Return [x, y] of the center of cell containing provided text 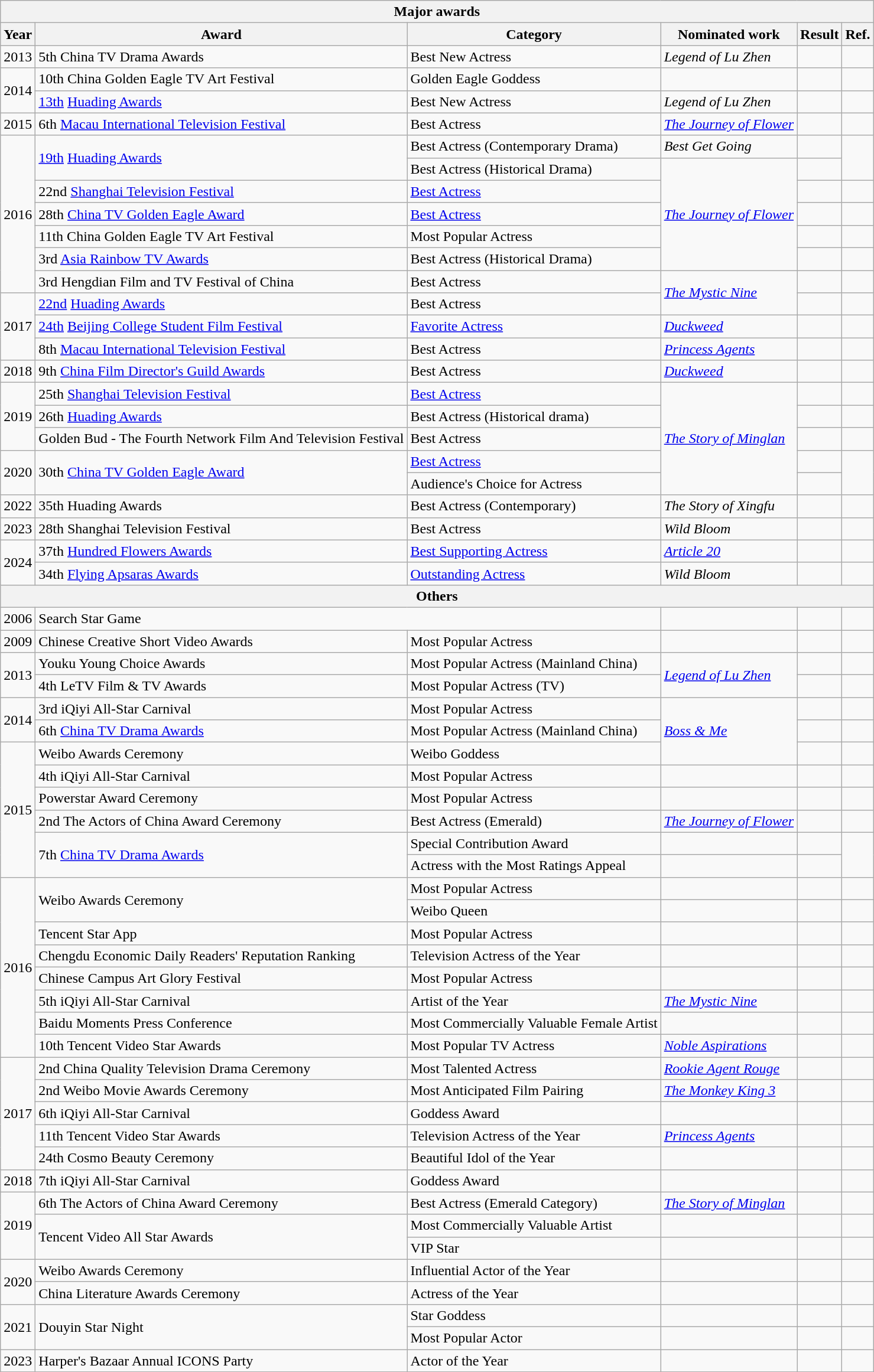
5th China TV Drama Awards [221, 57]
China Literature Awards Ceremony [221, 1293]
37th Hundred Flowers Awards [221, 551]
Golden Eagle Goddess [534, 79]
Ref. [858, 34]
Weibo Queen [534, 911]
5th iQiyi All-Star Carnival [221, 1001]
Best Supporting Actress [534, 551]
9th China Film Director's Guild Awards [221, 371]
Influential Actor of the Year [534, 1270]
Award [221, 34]
26th Huading Awards [221, 416]
30th China TV Golden Eagle Award [221, 472]
11th China Golden Eagle TV Art Festival [221, 236]
VIP Star [534, 1248]
3rd Hengdian Film and TV Festival of China [221, 282]
Chinese Campus Art Glory Festival [221, 978]
Major awards [437, 12]
Noble Aspirations [729, 1046]
Artist of the Year [534, 1001]
Weibo Goddess [534, 754]
Most Anticipated Film Pairing [534, 1091]
Chinese Creative Short Video Awards [221, 641]
Chengdu Economic Daily Readers' Reputation Ranking [221, 956]
35th Huading Awards [221, 506]
Best Actress (Historical drama) [534, 416]
Baidu Moments Press Conference [221, 1024]
Harper's Bazaar Annual ICONS Party [221, 1360]
Youku Young Choice Awards [221, 664]
Most Popular Actor [534, 1338]
2nd The Actors of China Award Ceremony [221, 821]
Best Actress (Emerald Category) [534, 1203]
Most Talented Actress [534, 1068]
Article 20 [729, 551]
2009 [18, 641]
Nominated work [729, 34]
22nd Shanghai Television Festival [221, 191]
6th China TV Drama Awards [221, 731]
6th iQiyi All-Star Carnival [221, 1113]
The Monkey King 3 [729, 1091]
28th China TV Golden Eagle Award [221, 214]
6th The Actors of China Award Ceremony [221, 1203]
2006 [18, 618]
25th Shanghai Television Festival [221, 394]
24th Beijing College Student Film Festival [221, 327]
3rd iQiyi All-Star Carnival [221, 709]
2024 [18, 562]
22nd Huading Awards [221, 304]
2nd Weibo Movie Awards Ceremony [221, 1091]
10th Tencent Video Star Awards [221, 1046]
3rd Asia Rainbow TV Awards [221, 259]
7th China TV Drama Awards [221, 855]
Actress with the Most Ratings Appeal [534, 866]
Beautiful Idol of the Year [534, 1158]
7th iQiyi All-Star Carnival [221, 1181]
Most Popular Actress (TV) [534, 686]
Audience's Choice for Actress [534, 484]
Best Get Going [729, 146]
Best Actress (Contemporary Drama) [534, 146]
28th Shanghai Television Festival [221, 529]
Boss & Me [729, 731]
Favorite Actress [534, 327]
Special Contribution Award [534, 843]
Best Actress (Emerald) [534, 821]
2nd China Quality Television Drama Ceremony [221, 1068]
Douyin Star Night [221, 1327]
Powerstar Award Ceremony [221, 799]
Best Actress (Contemporary) [534, 506]
24th Cosmo Beauty Ceremony [221, 1158]
19th Huading Awards [221, 158]
4th LeTV Film & TV Awards [221, 686]
2022 [18, 506]
2021 [18, 1327]
Year [18, 34]
10th China Golden Eagle TV Art Festival [221, 79]
Outstanding Actress [534, 573]
Search Star Game [348, 618]
Actress of the Year [534, 1293]
Most Popular TV Actress [534, 1046]
Result [820, 34]
The Story of Xingfu [729, 506]
8th Macau International Television Festival [221, 349]
6th Macau International Television Festival [221, 124]
4th iQiyi All-Star Carnival [221, 776]
Actor of the Year [534, 1360]
11th Tencent Video Star Awards [221, 1136]
Golden Bud - The Fourth Network Film And Television Festival [221, 439]
Most Commercially Valuable Female Artist [534, 1024]
Most Commercially Valuable Artist [534, 1226]
34th Flying Apsaras Awards [221, 573]
Tencent Star App [221, 933]
Tencent Video All Star Awards [221, 1237]
Category [534, 34]
Others [437, 596]
Rookie Agent Rouge [729, 1068]
13th Huading Awards [221, 102]
Star Goddess [534, 1315]
